Search for the cell housing the specified text and yield its (X, Y) center coordinate. 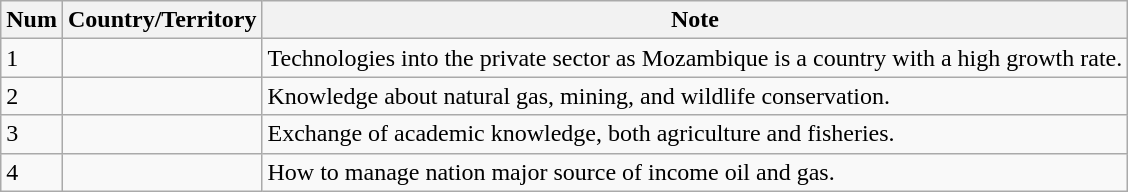
Exchange of academic knowledge, both agriculture and fisheries. (695, 134)
3 (32, 134)
Country/Territory (162, 20)
Knowledge about natural gas, mining, and wildlife conservation. (695, 96)
1 (32, 58)
Num (32, 20)
Note (695, 20)
How to manage nation major source of income oil and gas. (695, 172)
2 (32, 96)
4 (32, 172)
Technologies into the private sector as Mozambique is a country with a high growth rate. (695, 58)
